Identify which cell holds the provided text, then report its (X, Y) central coordinate. 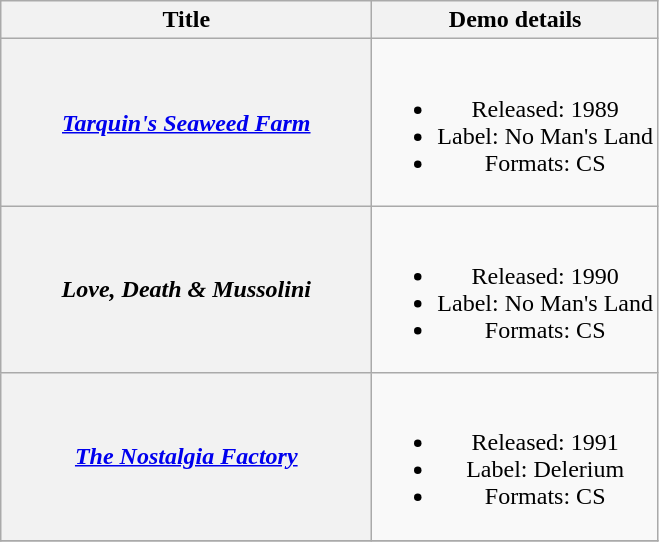
Released: 1989Label: No Man's LandFormats: CS (516, 122)
The Nostalgia Factory (186, 456)
Tarquin's Seaweed Farm (186, 122)
Title (186, 20)
Released: 1991Label: DeleriumFormats: CS (516, 456)
Demo details (516, 20)
Love, Death & Mussolini (186, 290)
Released: 1990Label: No Man's LandFormats: CS (516, 290)
